Locate the cell with the specified text and output its [x, y] center coordinate. 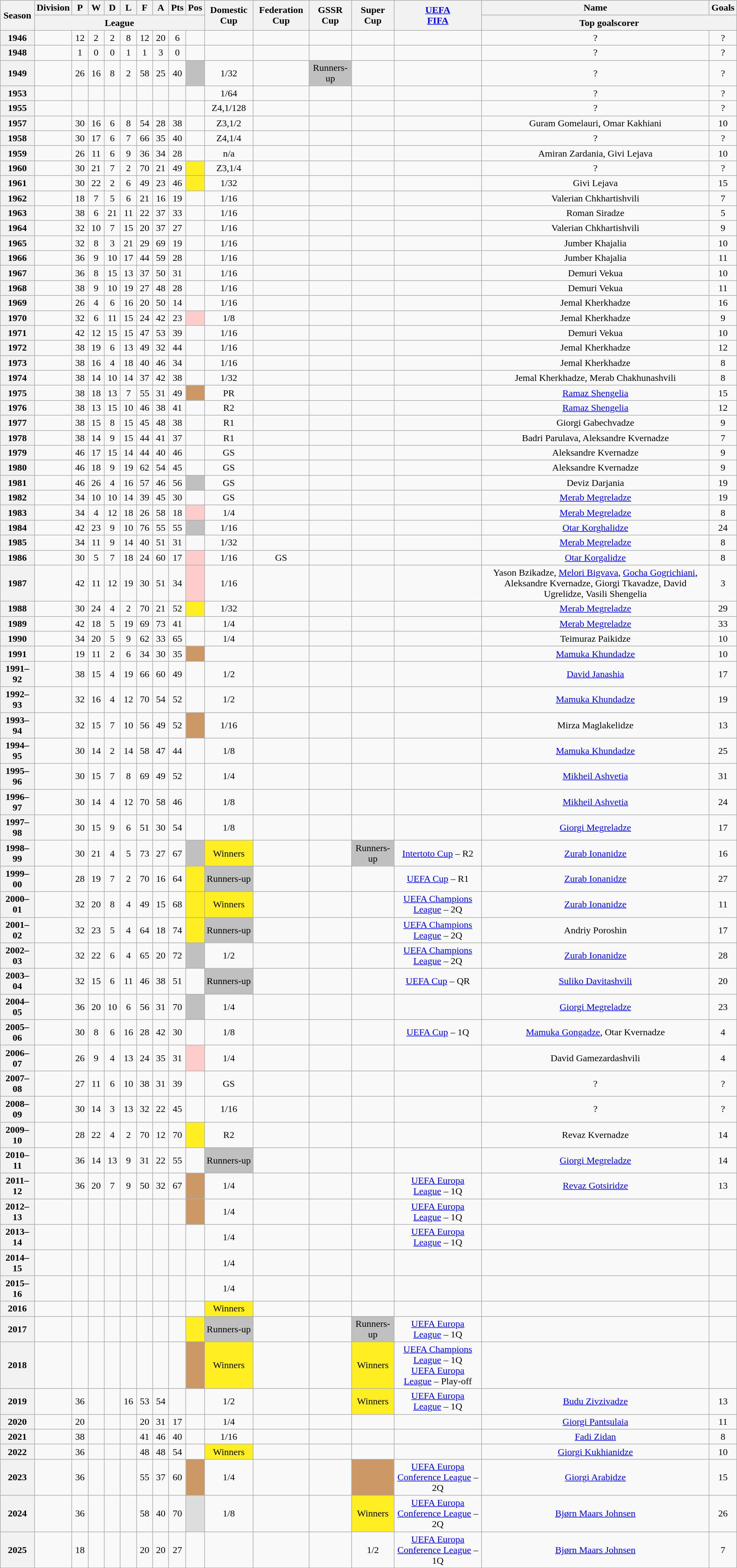
59 [161, 258]
1963 [17, 213]
PR [229, 393]
72 [177, 955]
Giorgi Arabidze [595, 1477]
W [96, 8]
UEFAFIFA [438, 15]
2017 [17, 1329]
Super Cup [373, 15]
2004–05 [17, 1007]
1990 [17, 639]
1978 [17, 438]
Otar Korgalidze [595, 558]
1985 [17, 543]
2019 [17, 1402]
1986 [17, 558]
2000–01 [17, 904]
Pos [195, 8]
Fadi Zidan [595, 1437]
2013–14 [17, 1237]
2020 [17, 1422]
1/64 [229, 93]
1988 [17, 609]
1964 [17, 228]
Badri Parulava, Aleksandre Kvernadze [595, 438]
1953 [17, 93]
2012–13 [17, 1212]
68 [177, 904]
1997–98 [17, 828]
UEFA Cup – 1Q [438, 1032]
Teimuraz Paikidze [595, 639]
Revaz Gotsiridze [595, 1186]
GSSR Cup [330, 15]
1972 [17, 348]
74 [177, 930]
Otar Korghalidze [595, 528]
2007–08 [17, 1084]
UEFA Europa Conference League – 1Q [438, 1550]
2016 [17, 1309]
Top goalscorer [609, 23]
2023 [17, 1477]
Revaz Kvernadze [595, 1135]
2008–09 [17, 1109]
Z4,1/128 [229, 108]
League [119, 23]
UEFA Cup – R1 [438, 879]
1969 [17, 303]
1983 [17, 513]
1996–97 [17, 802]
2024 [17, 1513]
Intertoto Cup – R2 [438, 853]
1959 [17, 153]
1948 [17, 53]
Z3,1/4 [229, 168]
1975 [17, 393]
2005–06 [17, 1032]
Jemal Kherkhadze, Merab Chakhunashvili [595, 378]
Giorgi Kukhianidze [595, 1452]
Name [595, 8]
2003–04 [17, 981]
1981 [17, 483]
1965 [17, 243]
1982 [17, 498]
David Janashia [595, 674]
1991 [17, 654]
Pts [177, 8]
1993–94 [17, 725]
1973 [17, 363]
Budu Zivzivadze [595, 1402]
2018 [17, 1365]
Yason Bzikadze, Melori Bigvava, Gocha Gogrichiani, Aleksandre Kvernadze, Giorgi Tkavadze, David Ugrelidze, Vasili Shengelia [595, 583]
1987 [17, 583]
1958 [17, 138]
1995–96 [17, 777]
1998–99 [17, 853]
P [80, 8]
1989 [17, 624]
1957 [17, 123]
1992–93 [17, 700]
1980 [17, 468]
2001–02 [17, 930]
UEFA Cup – QR [438, 981]
Division [53, 8]
1984 [17, 528]
F [145, 8]
76 [145, 528]
1971 [17, 333]
Federation Cup [281, 15]
1962 [17, 198]
2021 [17, 1437]
1961 [17, 183]
2025 [17, 1550]
Giorgi Pantsulaia [595, 1422]
2002–03 [17, 955]
1999–00 [17, 879]
Mirza Maglakelidze [595, 725]
1949 [17, 73]
Goals [723, 8]
Andriy Poroshin [595, 930]
2011–12 [17, 1186]
2014–15 [17, 1263]
UEFA Champions League – 1QUEFA Europa League – Play-off [438, 1365]
A [161, 8]
Roman Siradze [595, 213]
1946 [17, 38]
Givi Lejava [595, 183]
2006–07 [17, 1058]
Giorgi Gabechvadze [595, 423]
Z4,1/4 [229, 138]
Mamuka Gongadze, Otar Kvernadze [595, 1032]
n/a [229, 153]
Season [17, 15]
1966 [17, 258]
1970 [17, 318]
57 [145, 483]
1991–92 [17, 674]
D [113, 8]
1976 [17, 408]
Guram Gomelauri, Omar Kakhiani [595, 123]
1974 [17, 378]
1968 [17, 288]
1960 [17, 168]
2010–11 [17, 1161]
1955 [17, 108]
Domestic Cup [229, 15]
2015–16 [17, 1288]
2009–10 [17, 1135]
Z3,1/2 [229, 123]
Suliko Davitashvili [595, 981]
1994–95 [17, 751]
1979 [17, 453]
2022 [17, 1452]
1967 [17, 273]
1977 [17, 423]
L [128, 8]
David Gamezardashvili [595, 1058]
Amiran Zardania, Givi Lejava [595, 153]
Deviz Darjania [595, 483]
